Capture the cell that displays the provided text and extract its (x, y) central coordinate. 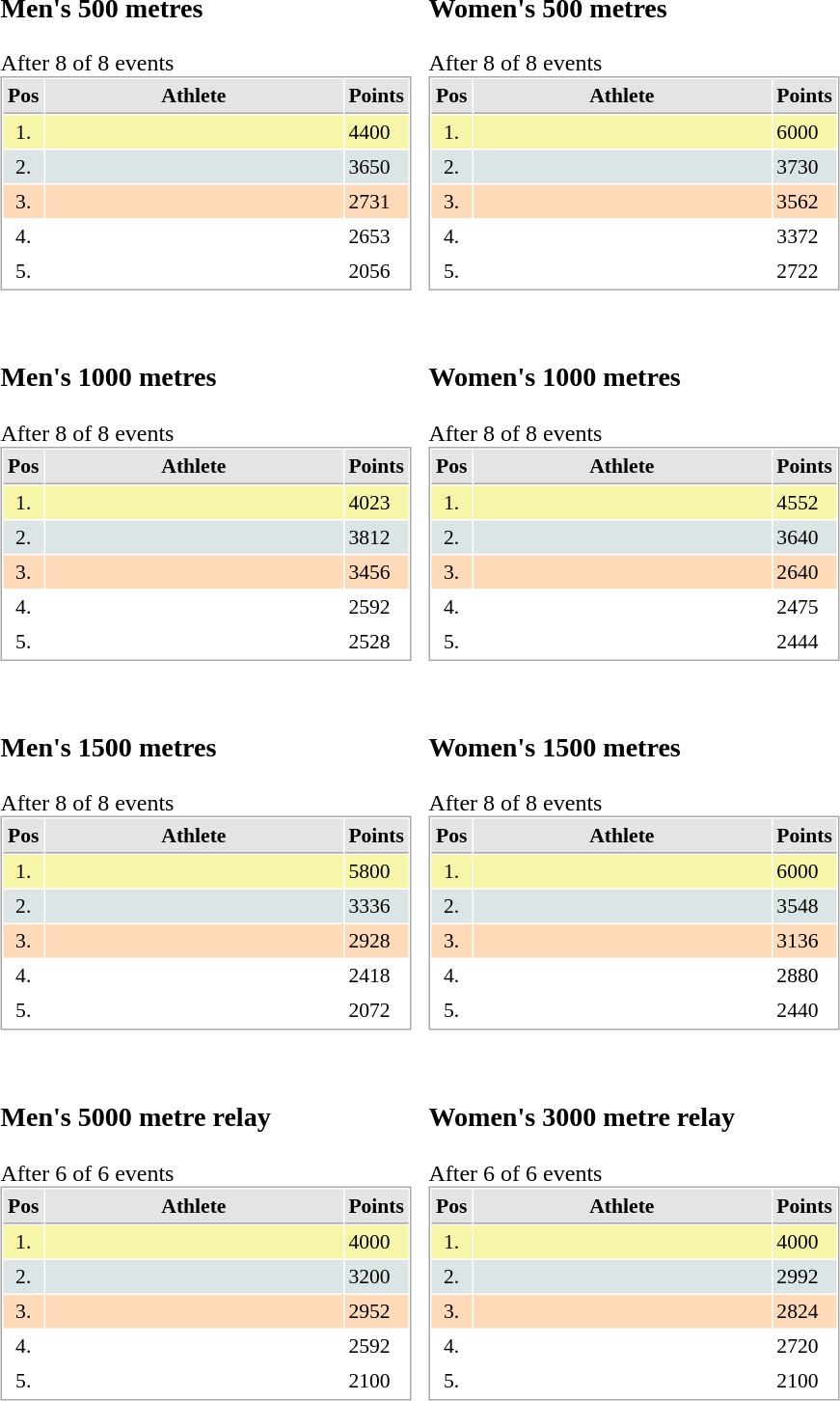
2072 (376, 1010)
2992 (804, 1277)
3372 (804, 236)
4552 (804, 502)
2720 (804, 1346)
3812 (376, 536)
3456 (376, 571)
2722 (804, 271)
2653 (376, 236)
3136 (804, 941)
3640 (804, 536)
5800 (376, 871)
2640 (804, 571)
3548 (804, 906)
2440 (804, 1010)
3200 (376, 1277)
3336 (376, 906)
2528 (376, 641)
2731 (376, 202)
3730 (804, 167)
2056 (376, 271)
2928 (376, 941)
4023 (376, 502)
3562 (804, 202)
2444 (804, 641)
2952 (376, 1311)
2824 (804, 1311)
2475 (804, 606)
2418 (376, 975)
3650 (376, 167)
2880 (804, 975)
4400 (376, 132)
